Search for the cell housing the specified text and yield its (X, Y) center coordinate. 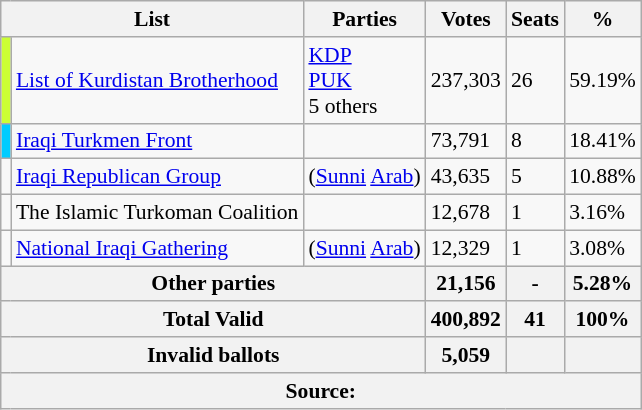
12,678 (466, 213)
26 (535, 80)
41 (535, 320)
73,791 (466, 141)
Seats (535, 19)
The Islamic Turkoman Coalition (158, 213)
Iraqi Republican Group (158, 177)
237,303 (466, 80)
12,329 (466, 248)
Iraqi Turkmen Front (158, 141)
List (152, 19)
18.41% (602, 141)
5 (535, 177)
Total Valid (214, 320)
Other parties (214, 284)
10.88% (602, 177)
KDPPUK5 others (364, 80)
Source: (321, 391)
59.19% (602, 80)
5.28% (602, 284)
Parties (364, 19)
National Iraqi Gathering (158, 248)
Votes (466, 19)
- (535, 284)
100% (602, 320)
Invalid ballots (214, 355)
5,059 (466, 355)
8 (535, 141)
43,635 (466, 177)
List of Kurdistan Brotherhood (158, 80)
3.16% (602, 213)
21,156 (466, 284)
3.08% (602, 248)
400,892 (466, 320)
% (602, 19)
